Locate the cell with the specified text and output its [x, y] center coordinate. 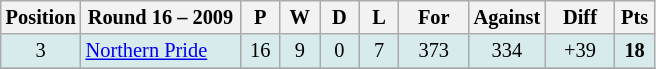
+39 [580, 51]
Diff [580, 17]
373 [434, 51]
18 [635, 51]
Pts [635, 17]
16 [260, 51]
334 [508, 51]
For [434, 17]
3 [41, 51]
D [340, 17]
W [300, 17]
7 [379, 51]
Against [508, 17]
L [379, 17]
P [260, 17]
Position [41, 17]
9 [300, 51]
Round 16 – 2009 [161, 17]
0 [340, 51]
Northern Pride [161, 51]
